Find where the given text appears and provide that cell's center as [X, Y] coordinate. 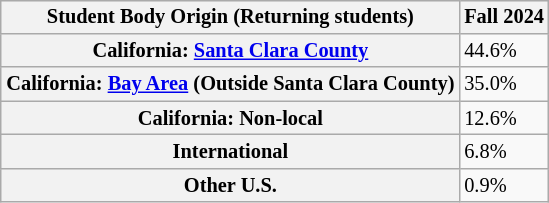
0.9% [504, 185]
12.6% [504, 118]
California: Santa Clara County [230, 51]
6.8% [504, 152]
Fall 2024 [504, 17]
California: Bay Area (Outside Santa Clara County) [230, 84]
International [230, 152]
Other U.S. [230, 185]
California: Non-local [230, 118]
35.0% [504, 84]
Student Body Origin (Returning students) [230, 17]
44.6% [504, 51]
